Pinpoint the cell where the given text exists, returning its [x, y] midpoint coordinate. 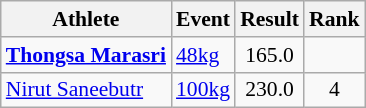
Athlete [86, 19]
Rank [334, 19]
Event [203, 19]
100kg [203, 90]
Thongsa Marasri [86, 55]
Result [270, 19]
4 [334, 90]
48kg [203, 55]
230.0 [270, 90]
Nirut Saneebutr [86, 90]
165.0 [270, 55]
